Identify which cell holds the provided text, then report its [x, y] central coordinate. 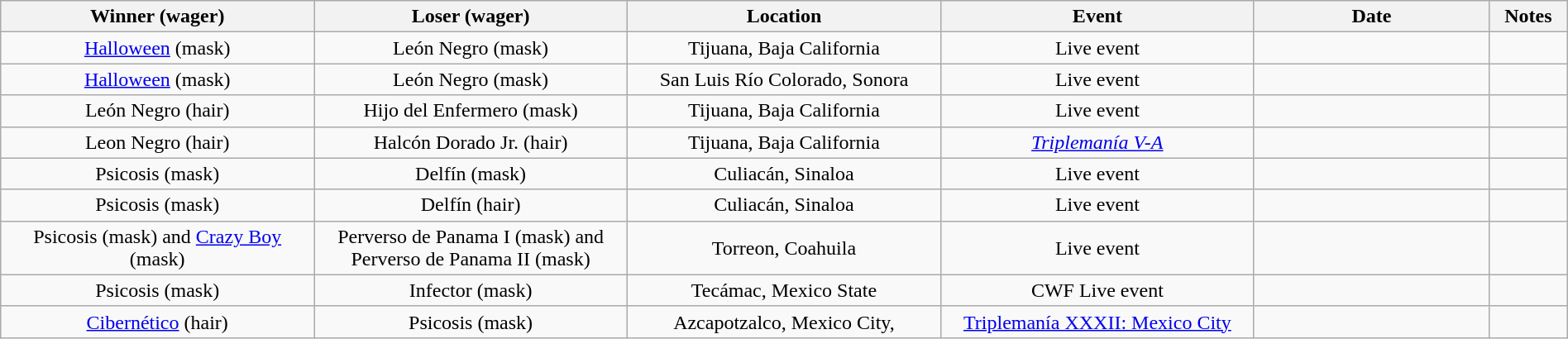
Leon Negro (hair) [157, 142]
Loser (wager) [471, 17]
Location [784, 17]
León Negro (hair) [157, 111]
Date [1371, 17]
Infector (mask) [471, 290]
Torreon, Coahuila [784, 248]
Delfín (mask) [471, 174]
Event [1097, 17]
Notes [1528, 17]
Tecámac, Mexico State [784, 290]
Winner (wager) [157, 17]
CWF Live event [1097, 290]
Halcón Dorado Jr. (hair) [471, 142]
Triplemanía V-A [1097, 142]
Delfín (hair) [471, 205]
Psicosis (mask) and Crazy Boy (mask) [157, 248]
Azcapotzalco, Mexico City, [784, 322]
Perverso de Panama I (mask) and Perverso de Panama II (mask) [471, 248]
Hijo del Enfermero (mask) [471, 111]
Cibernético (hair) [157, 322]
Triplemanía XXXII: Mexico City [1097, 322]
San Luis Río Colorado, Sonora [784, 79]
